Search for the cell housing the specified text and yield its [x, y] center coordinate. 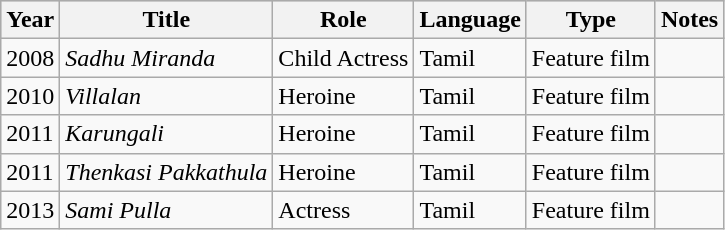
Karungali [166, 134]
2010 [30, 96]
2013 [30, 210]
Year [30, 20]
2008 [30, 58]
Notes [689, 20]
Thenkasi Pakkathula [166, 172]
Role [344, 20]
Actress [344, 210]
Sadhu Miranda [166, 58]
Title [166, 20]
Child Actress [344, 58]
Language [470, 20]
Sami Pulla [166, 210]
Type [590, 20]
Villalan [166, 96]
